Return [x, y] of the center of cell containing provided text 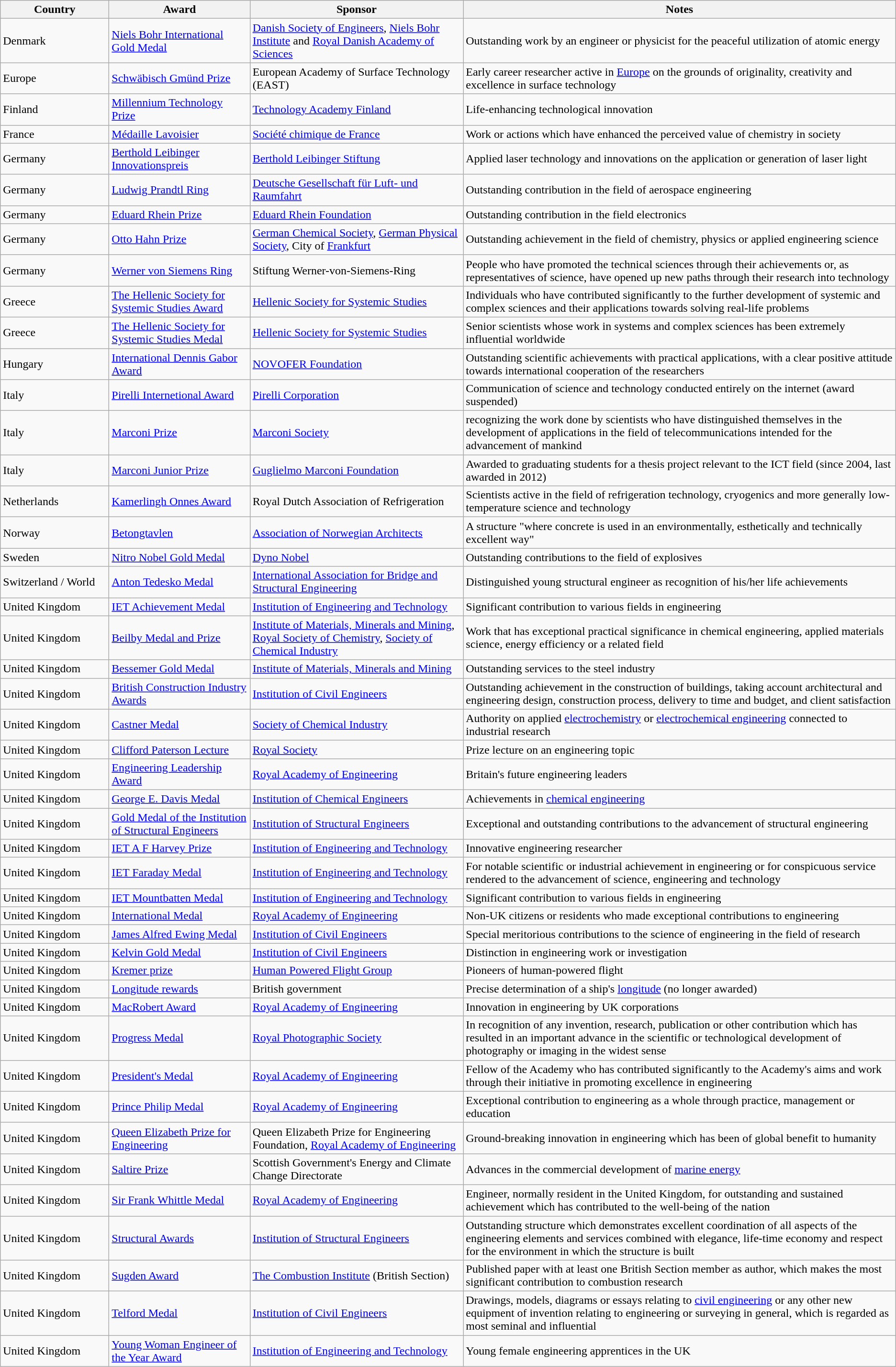
Engineering Leadership Award [179, 774]
MacRobert Award [179, 1007]
German Chemical Society, German Physical Society, City of Frankfurt [357, 239]
NOVOFER Foundation [357, 364]
Outstanding services to the steel industry [680, 669]
Gold Medal of the Institution of Structural Engineers [179, 824]
Work or actions which have enhanced the perceived value of chemistry in society [680, 134]
Berthold Leibinger Stiftung [357, 159]
Outstanding contribution in the field of aerospace engineering [680, 190]
The Combustion Institute (British Section) [357, 1276]
Marconi Junior Prize [179, 470]
British government [357, 989]
Ground-breaking innovation in engineering which has been of global benefit to humanity [680, 1138]
Saltire Prize [179, 1169]
International Association for Bridge and Structural Engineering [357, 582]
Innovative engineering researcher [680, 848]
Outstanding scientific achievements with practical applications, with a clear positive attitude towards international cooperation of the researchers [680, 364]
Eduard Rhein Prize [179, 215]
The Hellenic Society for Systemic Studies Medal [179, 332]
Switzerland / World [55, 582]
Institute of Materials, Minerals and Mining [357, 669]
Prize lecture on an engineering topic [680, 749]
Outstanding achievement in the field of chemistry, physics or applied engineering science [680, 239]
Special meritorious contributions to the science of engineering in the field of research [680, 934]
European Academy of Surface Technology (EAST) [357, 79]
Otto Hahn Prize [179, 239]
A structure "where concrete is used in an environmentally, esthetically and technically excellent way" [680, 532]
Kremer prize [179, 971]
Eduard Rhein Foundation [357, 215]
Distinguished young structural engineer as recognition of his/her life achievements [680, 582]
Société chimique de France [357, 134]
Notes [680, 10]
Ludwig Prandtl Ring [179, 190]
Institution of Chemical Engineers [357, 799]
Telford Medal [179, 1313]
International Dennis Gabor Award [179, 364]
Distinction in engineering work or investigation [680, 952]
Award [179, 10]
Castner Medal [179, 725]
Country [55, 10]
IET Mountbatten Medal [179, 898]
Progress Medal [179, 1038]
Nitro Nobel Gold Medal [179, 557]
Authority on applied electrochemistry or electrochemical engineering connected to industrial research [680, 725]
International Medal [179, 916]
Association of Norwegian Architects [357, 532]
Werner von Siemens Ring [179, 270]
President's Medal [179, 1075]
Médaille Lavoisier [179, 134]
Achievements in chemical engineering [680, 799]
Life-enhancing technological innovation [680, 109]
Outstanding work by an engineer or physicist for the peaceful utilization of atomic energy [680, 41]
Sir Frank Whittle Medal [179, 1200]
Early career researcher active in Europe on the grounds of originality, creativity and excellence in surface technology [680, 79]
Royal Photographic Society [357, 1038]
Pirelli Internetional Award [179, 395]
Anton Tedesko Medal [179, 582]
Schwäbisch Gmünd Prize [179, 79]
Europe [55, 79]
Communication of science and technology conducted entirely on the internet (award suspended) [680, 395]
IET Faraday Medal [179, 873]
Precise determination of a ship's longitude (no longer awarded) [680, 989]
Senior scientists whose work in systems and complex sciences has been extremely influential worldwide [680, 332]
Clifford Paterson Lecture [179, 749]
Applied laser technology and innovations on the application or generation of laser light [680, 159]
Exceptional and outstanding contributions to the advancement of structural engineering [680, 824]
Awarded to graduating students for a thesis project relevant to the ICT field (since 2004, last awarded in 2012) [680, 470]
Marconi Prize [179, 433]
Betongtavlen [179, 532]
Royal Society [357, 749]
Netherlands [55, 502]
Scientists active in the field of refrigeration technology, cryogenics and more generally low-temperature science and technology [680, 502]
Young Woman Engineer of the Year Award [179, 1351]
Non-UK citizens or residents who made exceptional contributions to engineering [680, 916]
IET A F Harvey Prize [179, 848]
Danish Society of Engineers, Niels Bohr Institute and Royal Danish Academy of Sciences [357, 41]
Sugden Award [179, 1276]
Prince Philip Medal [179, 1107]
Finland [55, 109]
Published paper with at least one British Section member as author, which makes the most significant contribution to combustion research [680, 1276]
IET Achievement Medal [179, 607]
Marconi Society [357, 433]
Human Powered Flight Group [357, 971]
Sweden [55, 557]
Pirelli Corporation [357, 395]
France [55, 134]
Queen Elizabeth Prize for Engineering [179, 1138]
Outstanding contribution in the field electronics [680, 215]
British Construction Industry Awards [179, 693]
Guglielmo Marconi Foundation [357, 470]
The Hellenic Society for Systemic Studies Award [179, 302]
Stiftung Werner-von-Siemens-Ring [357, 270]
Kamerlingh Onnes Award [179, 502]
Bessemer Gold Medal [179, 669]
Engineer, normally resident in the United Kingdom, for outstanding and sustained achievement which has contributed to the well-being of the nation [680, 1200]
Outstanding contributions to the field of explosives [680, 557]
Exceptional contribution to engineering as a whole through practice, management or education [680, 1107]
Niels Bohr International Gold Medal [179, 41]
Longitude rewards [179, 989]
Pioneers of human-powered flight [680, 971]
Advances in the commercial development of marine energy [680, 1169]
Norway [55, 532]
Sponsor [357, 10]
Berthold Leibinger Innovationspreis [179, 159]
Deutsche Gesellschaft für Luft- und Raumfahrt [357, 190]
Innovation in engineering by UK corporations [680, 1007]
Hungary [55, 364]
Royal Dutch Association of Refrigeration [357, 502]
Dyno Nobel [357, 557]
Institute of Materials, Minerals and Mining, Royal Society of Chemistry, Society of Chemical Industry [357, 638]
Scottish Government's Energy and Climate Change Directorate [357, 1169]
Society of Chemical Industry [357, 725]
Beilby Medal and Prize [179, 638]
Millennium Technology Prize [179, 109]
Technology Academy Finland [357, 109]
Young female engineering apprentices in the UK [680, 1351]
George E. Davis Medal [179, 799]
Denmark [55, 41]
Structural Awards [179, 1238]
Kelvin Gold Medal [179, 952]
Work that has exceptional practical significance in chemical engineering, applied materials science, energy efficiency or a related field [680, 638]
Queen Elizabeth Prize for Engineering Foundation, Royal Academy of Engineering [357, 1138]
Britain's future engineering leaders [680, 774]
James Alfred Ewing Medal [179, 934]
